Return (x, y) of the center of cell containing provided text 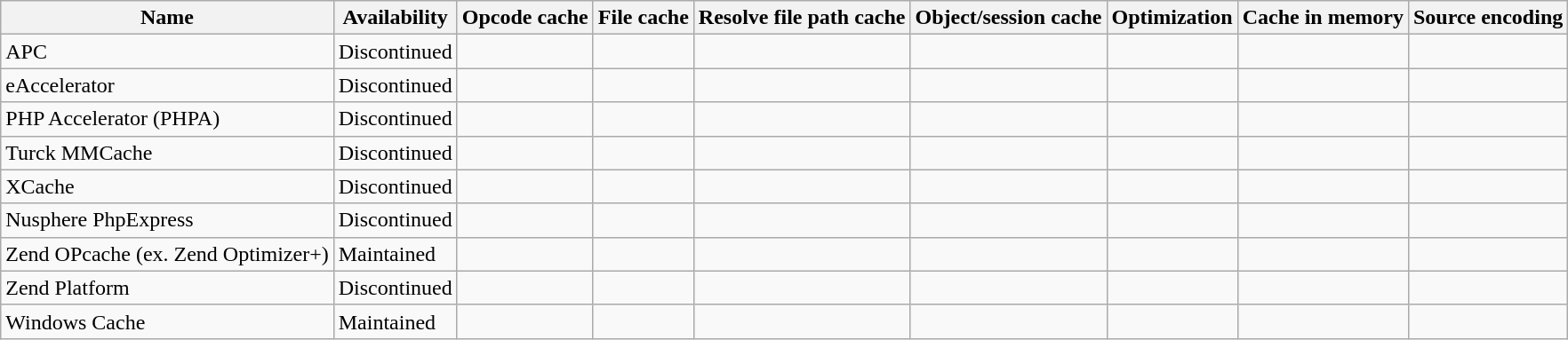
Source encoding (1488, 18)
APC (167, 51)
Zend OPcache (ex. Zend Optimizer+) (167, 254)
Name (167, 18)
Availability (395, 18)
Zend Platform (167, 288)
PHP Accelerator (PHPA) (167, 119)
Object/session cache (1008, 18)
Opcode cache (524, 18)
Turck MMCache (167, 153)
Optimization (1172, 18)
File cache (644, 18)
Nusphere PhpExpress (167, 220)
Resolve file path cache (802, 18)
eAccelerator (167, 85)
Windows Cache (167, 321)
Cache in memory (1323, 18)
XCache (167, 186)
